Identify which cell holds the provided text, then report its [X, Y] central coordinate. 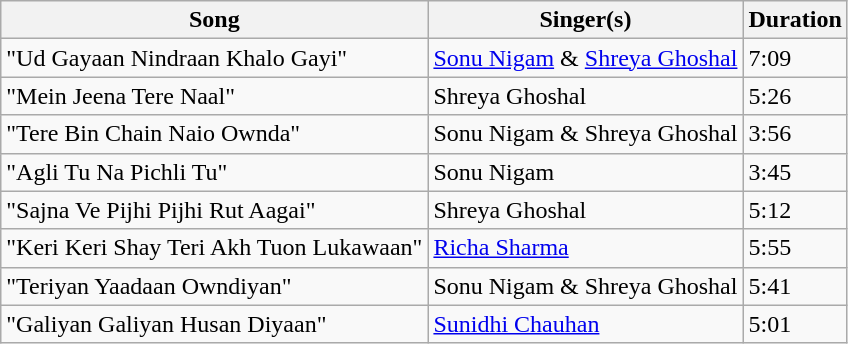
"Ud Gayaan Nindraan Khalo Gayi" [214, 58]
Richa Sharma [586, 248]
Singer(s) [586, 20]
Sunidhi Chauhan [586, 324]
5:41 [795, 286]
"Mein Jeena Tere Naal" [214, 96]
Duration [795, 20]
5:12 [795, 210]
"Galiyan Galiyan Husan Diyaan" [214, 324]
"Agli Tu Na Pichli Tu" [214, 172]
Sonu Nigam [586, 172]
Song [214, 20]
7:09 [795, 58]
"Teriyan Yaadaan Owndiyan" [214, 286]
"Tere Bin Chain Naio Ownda" [214, 134]
3:56 [795, 134]
5:26 [795, 96]
5:55 [795, 248]
5:01 [795, 324]
"Sajna Ve Pijhi Pijhi Rut Aagai" [214, 210]
3:45 [795, 172]
"Keri Keri Shay Teri Akh Tuon Lukawaan" [214, 248]
